Extract the [X, Y] coordinate from the center of the cell holding the provided text.  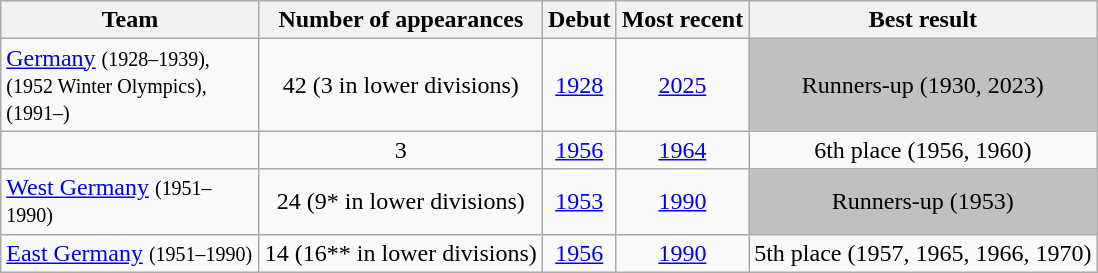
14 (16** in lower divisions) [400, 253]
West Germany (1951–1990) [130, 202]
1928 [579, 85]
Number of appearances [400, 20]
5th place (1957, 1965, 1966, 1970) [923, 253]
Best result [923, 20]
2025 [682, 85]
Most recent [682, 20]
East Germany (1951–1990) [130, 253]
24 (9* in lower divisions) [400, 202]
Debut [579, 20]
42 (3 in lower divisions) [400, 85]
1964 [682, 150]
Germany (1928–1939), (1952 Winter Olympics), (1991–) [130, 85]
Runners-up (1930, 2023) [923, 85]
6th place (1956, 1960) [923, 150]
Team [130, 20]
3 [400, 150]
1953 [579, 202]
Runners-up (1953) [923, 202]
